Return the (X, Y) coordinate for the center point of the cell that contains the specified text.  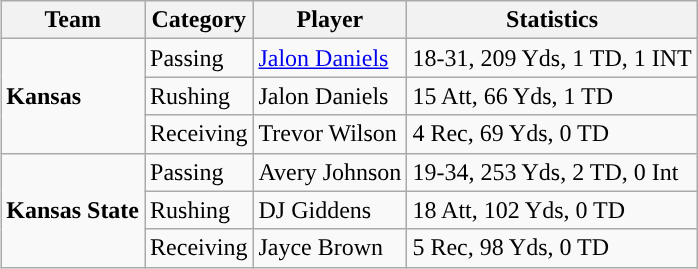
5 Rec, 98 Yds, 0 TD (552, 248)
18-31, 209 Yds, 1 TD, 1 INT (552, 58)
Statistics (552, 20)
15 Att, 66 Yds, 1 TD (552, 96)
Kansas State (73, 210)
Team (73, 20)
18 Att, 102 Yds, 0 TD (552, 210)
Avery Johnson (330, 172)
19-34, 253 Yds, 2 TD, 0 Int (552, 172)
4 Rec, 69 Yds, 0 TD (552, 134)
Trevor Wilson (330, 134)
Category (199, 20)
DJ Giddens (330, 210)
Player (330, 20)
Jayce Brown (330, 248)
Kansas (73, 96)
